Determine the [x, y] coordinate at the center of the cell enclosing the given text.  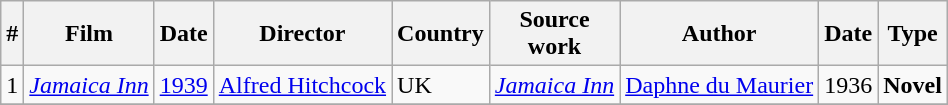
Director [302, 34]
1936 [848, 85]
Country [441, 34]
1 [12, 85]
Alfred Hitchcock [302, 85]
UK [441, 85]
Sourcework [554, 34]
Daphne du Maurier [720, 85]
Novel [913, 85]
Film [89, 34]
# [12, 34]
Author [720, 34]
1939 [184, 85]
Type [913, 34]
